Output the (x, y) coordinate of the center of the cell containing the given text.  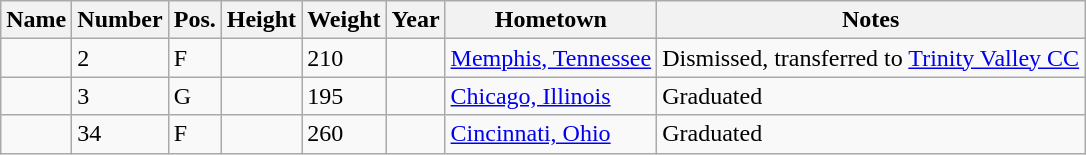
Hometown (551, 20)
Weight (344, 20)
Cincinnati, Ohio (551, 134)
Pos. (194, 20)
195 (344, 96)
210 (344, 58)
3 (120, 96)
Height (261, 20)
Memphis, Tennessee (551, 58)
Chicago, Illinois (551, 96)
Number (120, 20)
Dismissed, transferred to Trinity Valley CC (871, 58)
Notes (871, 20)
2 (120, 58)
Year (416, 20)
G (194, 96)
34 (120, 134)
260 (344, 134)
Name (36, 20)
